Return (x, y) of the center of cell containing provided text 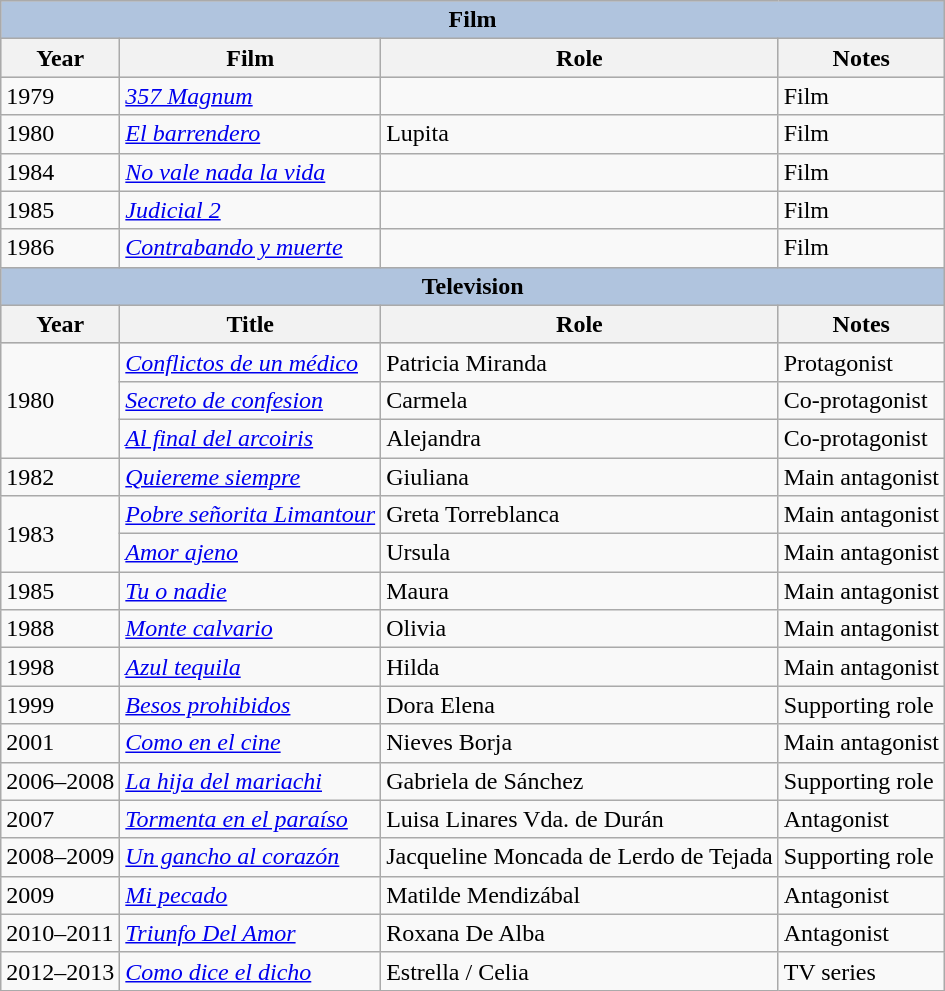
Olivia (580, 629)
2009 (60, 895)
2006–2008 (60, 781)
No vale nada la vida (250, 172)
Greta Torreblanca (580, 515)
2007 (60, 819)
La hija del mariachi (250, 781)
Judicial 2 (250, 210)
2008–2009 (60, 857)
2010–2011 (60, 933)
Besos prohibidos (250, 705)
2001 (60, 743)
Maura (580, 591)
Luisa Linares Vda. de Durán (580, 819)
Ursula (580, 553)
Triunfo Del Amor (250, 933)
Carmela (580, 400)
Como dice el dicho (250, 971)
Al final del arcoiris (250, 438)
Quiereme siempre (250, 477)
Tormenta en el paraíso (250, 819)
Gabriela de Sánchez (580, 781)
1979 (60, 96)
Matilde Mendizábal (580, 895)
Protagonist (861, 362)
Lupita (580, 134)
Monte calvario (250, 629)
Jacqueline Moncada de Lerdo de Tejada (580, 857)
Roxana De Alba (580, 933)
1983 (60, 534)
1998 (60, 667)
1988 (60, 629)
Hilda (580, 667)
Amor ajeno (250, 553)
1982 (60, 477)
Un gancho al corazón (250, 857)
2012–2013 (60, 971)
Nieves Borja (580, 743)
Contrabando y muerte (250, 248)
Alejandra (580, 438)
Secreto de confesion (250, 400)
1986 (60, 248)
Como en el cine (250, 743)
Mi pecado (250, 895)
1999 (60, 705)
Giuliana (580, 477)
Dora Elena (580, 705)
Estrella / Celia (580, 971)
357 Magnum (250, 96)
1984 (60, 172)
El barrendero (250, 134)
Pobre señorita Limantour (250, 515)
Patricia Miranda (580, 362)
Tu o nadie (250, 591)
Conflictos de un médico (250, 362)
Azul tequila (250, 667)
Television (473, 286)
TV series (861, 971)
Title (250, 324)
